Return [x, y] of the center of cell containing provided text 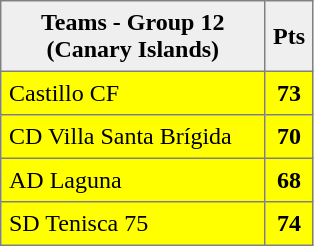
Teams - Group 12(Canary Islands) [133, 36]
68 [289, 180]
SD Tenisca 75 [133, 224]
Pts [289, 36]
CD Villa Santa Brígida [133, 137]
70 [289, 137]
Castillo CF [133, 93]
AD Laguna [133, 180]
74 [289, 224]
73 [289, 93]
